For the text-containing cell, return its midpoint in (x, y) coordinate format. 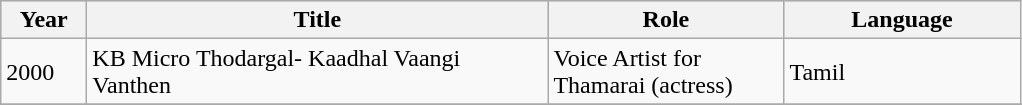
Role (666, 20)
Language (902, 20)
Tamil (902, 72)
KB Micro Thodargal- Kaadhal Vaangi Vanthen (318, 72)
Year (44, 20)
Title (318, 20)
2000 (44, 72)
Voice Artist for Thamarai (actress) (666, 72)
